Provide the (x, y) coordinate of the cell's center where the given text is located.  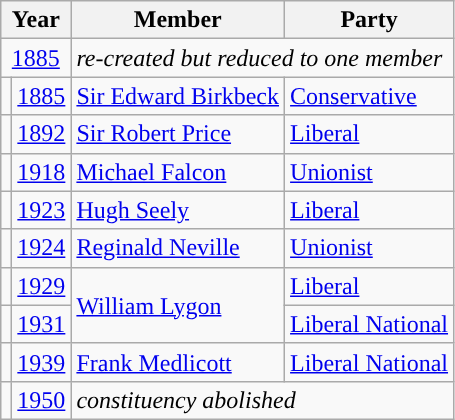
Member (178, 20)
Conservative (370, 96)
re-created but reduced to one member (262, 58)
1924 (42, 248)
Year (36, 20)
constituency abolished (262, 400)
Sir Robert Price (178, 134)
Reginald Neville (178, 248)
Hugh Seely (178, 210)
1939 (42, 362)
Party (370, 20)
1950 (42, 400)
Frank Medlicott (178, 362)
Sir Edward Birkbeck (178, 96)
1923 (42, 210)
1892 (42, 134)
1929 (42, 286)
1918 (42, 172)
1931 (42, 324)
William Lygon (178, 305)
Michael Falcon (178, 172)
